Detect which cell encompasses the target text, then output its [x, y] center coordinate. 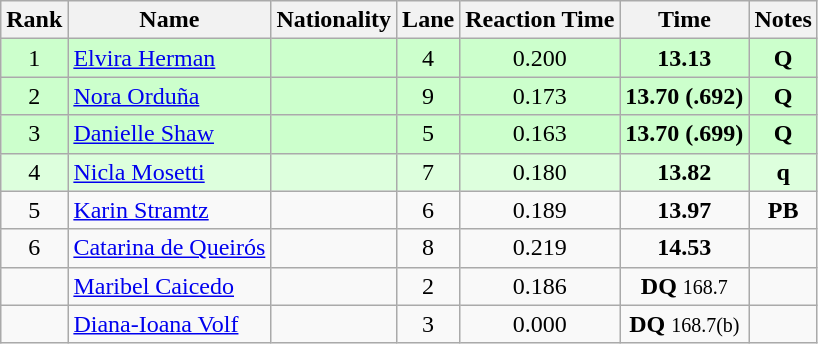
13.82 [684, 172]
0.173 [540, 96]
Diana-Ioana Volf [170, 324]
13.70 (.699) [684, 134]
13.13 [684, 58]
9 [428, 96]
Reaction Time [540, 20]
Rank [34, 20]
0.000 [540, 324]
Time [684, 20]
0.189 [540, 210]
Nationality [334, 20]
0.180 [540, 172]
0.219 [540, 248]
Nicla Mosetti [170, 172]
DQ 168.7(b) [684, 324]
13.70 (.692) [684, 96]
8 [428, 248]
0.200 [540, 58]
q [783, 172]
13.97 [684, 210]
14.53 [684, 248]
Maribel Caicedo [170, 286]
7 [428, 172]
Catarina de Queirós [170, 248]
Elvira Herman [170, 58]
Notes [783, 20]
Nora Orduña [170, 96]
DQ 168.7 [684, 286]
Lane [428, 20]
Karin Stramtz [170, 210]
0.186 [540, 286]
PB [783, 210]
0.163 [540, 134]
1 [34, 58]
Name [170, 20]
Danielle Shaw [170, 134]
